Extract the [X, Y] coordinate from the center of the cell holding the provided text.  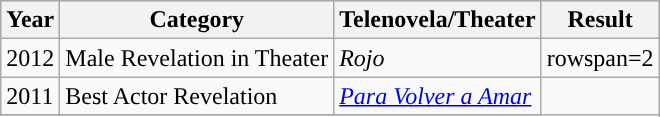
Result [600, 20]
Telenovela/Theater [438, 20]
Para Volver a Amar [438, 96]
2012 [30, 58]
Male Revelation in Theater [197, 58]
2011 [30, 96]
Best Actor Revelation [197, 96]
Category [197, 20]
Rojo [438, 58]
Year [30, 20]
rowspan=2 [600, 58]
